Extract the (x, y) coordinate from the center of the cell holding the provided text.  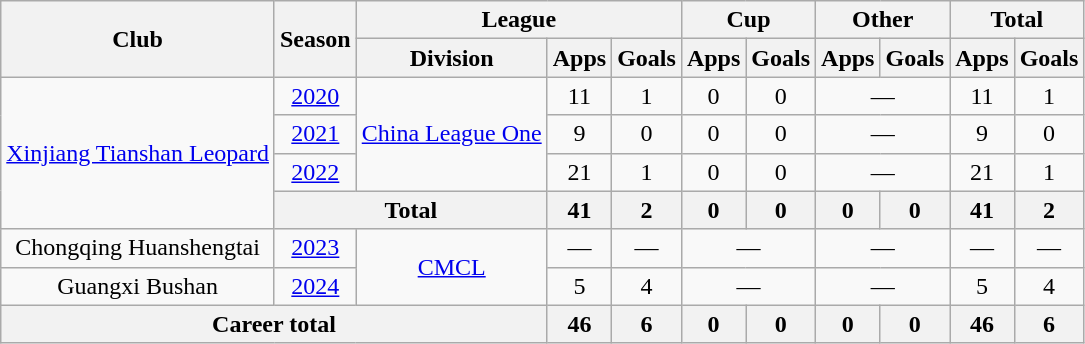
2023 (315, 248)
Division (452, 58)
Club (138, 39)
2020 (315, 96)
Guangxi Bushan (138, 286)
China League One (452, 134)
Cup (748, 20)
2022 (315, 172)
CMCL (452, 267)
Career total (274, 324)
2021 (315, 134)
Other (883, 20)
League (518, 20)
2024 (315, 286)
Season (315, 39)
Chongqing Huanshengtai (138, 248)
Xinjiang Tianshan Leopard (138, 153)
